Determine the (X, Y) coordinate at the center of the cell enclosing the given text.  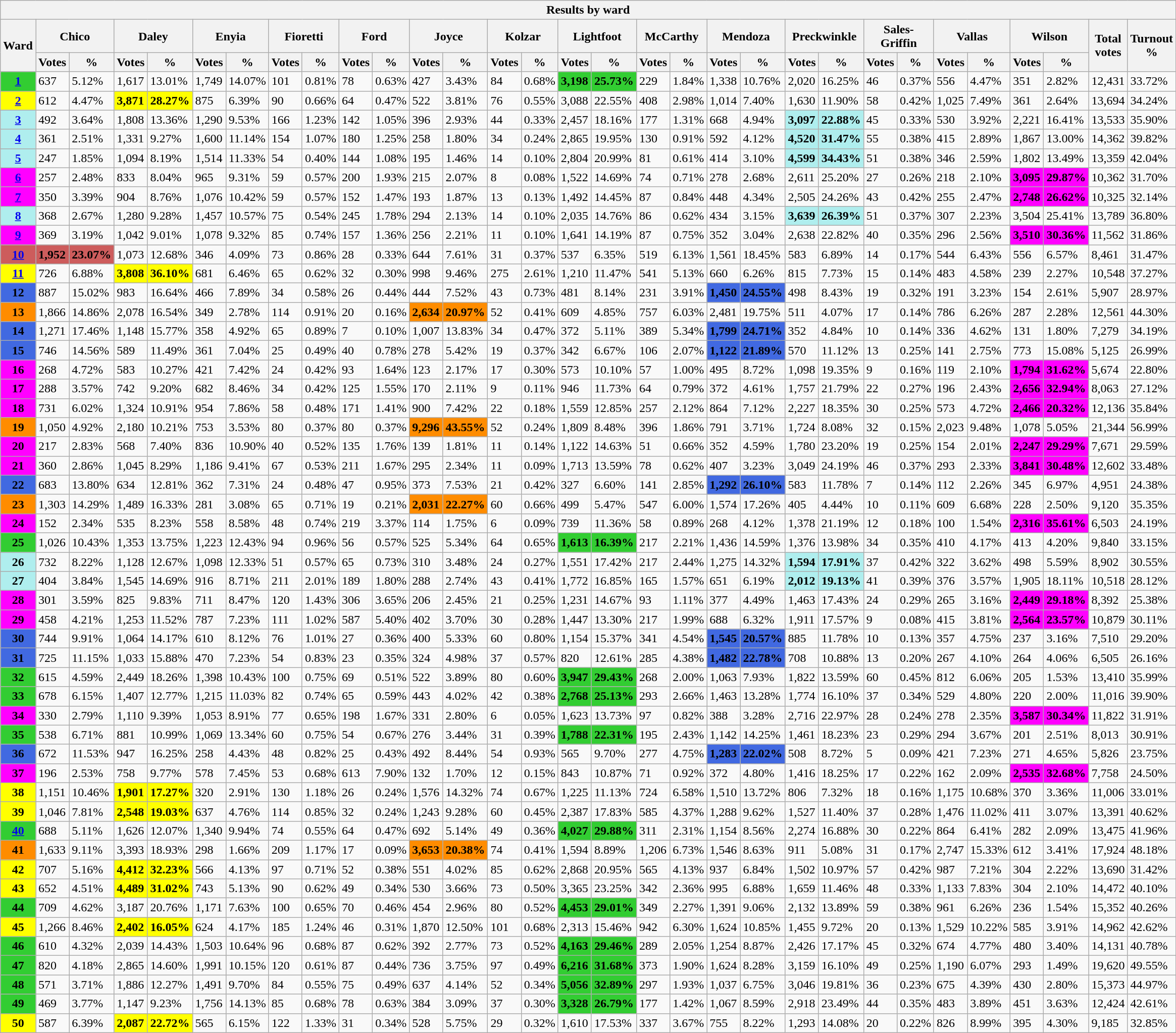
4.85% (614, 312)
1,283 (724, 754)
1,171 (209, 908)
402 (426, 619)
6.19% (762, 581)
3.84% (92, 581)
1,331 (131, 139)
2,020 (802, 81)
17.17% (841, 946)
9,840 (1108, 542)
245 (355, 216)
13,410 (1108, 677)
1,271 (52, 331)
33.15% (1152, 542)
Ward (18, 45)
30.91% (1152, 735)
9.23% (170, 1004)
Ford (374, 36)
14.67% (614, 600)
3,653 (426, 850)
4.44% (841, 504)
81 (653, 158)
4.06% (1066, 658)
1,613 (575, 542)
0.85% (320, 811)
0.40% (320, 158)
10.97% (841, 869)
404 (52, 581)
0.21% (391, 504)
1.57% (689, 581)
345 (1027, 485)
1,128 (131, 562)
1,551 (575, 562)
0.79% (689, 389)
787 (209, 619)
2.22% (1066, 869)
11.40% (841, 811)
3,088 (575, 100)
10.21% (170, 427)
10.64% (247, 946)
56 (355, 542)
1,353 (131, 542)
1,340 (209, 831)
4.38% (689, 658)
6.67% (614, 350)
11.14% (247, 139)
3.66% (466, 889)
22.80% (1152, 370)
12,136 (1108, 408)
0.96% (320, 542)
885 (802, 639)
337 (653, 1023)
1,407 (131, 696)
8.43% (841, 293)
9.83% (170, 600)
30.11% (1152, 619)
904 (131, 196)
17.91% (841, 562)
310 (426, 562)
11.52% (170, 619)
2,035 (575, 216)
9.01% (170, 235)
1,037 (724, 985)
11.73% (614, 389)
5.47% (614, 504)
10,548 (1108, 274)
14.56% (92, 350)
24.38% (1152, 485)
376 (950, 581)
674 (950, 946)
709 (52, 908)
1,870 (426, 927)
887 (52, 293)
9.48% (989, 427)
296 (950, 235)
1.25% (391, 139)
3,510 (1027, 235)
3.19% (92, 235)
3.08% (247, 504)
3,046 (802, 985)
131 (1027, 331)
5,125 (1108, 350)
3.53% (247, 427)
1.11% (689, 600)
3.04% (762, 235)
Lightfoot (597, 36)
198 (355, 715)
14.29% (92, 504)
0.20% (915, 658)
8.44% (466, 754)
11.02% (989, 811)
4.94% (762, 120)
2.59% (989, 158)
3,639 (802, 216)
36.10% (170, 274)
4,453 (575, 908)
1.55% (391, 389)
1,808 (131, 120)
408 (653, 100)
2.35% (989, 715)
1,280 (131, 216)
8.99% (989, 1023)
11.47% (614, 274)
538 (52, 735)
3,947 (575, 677)
773 (1027, 350)
22.02% (762, 754)
6.06% (989, 677)
31.70% (1152, 177)
9.94% (247, 831)
1,633 (52, 850)
3.64% (92, 120)
13.34% (247, 735)
1,253 (131, 619)
8.63% (762, 850)
6.35% (614, 254)
2.11% (466, 389)
2.05% (689, 946)
264 (1027, 658)
2.83% (92, 446)
13.73% (614, 715)
23.20% (841, 446)
1,503 (209, 946)
12.50% (466, 927)
2.36% (689, 889)
1,623 (575, 715)
8.76% (170, 196)
4.65% (1066, 754)
5.59% (1066, 562)
4.98% (466, 658)
1,376 (802, 542)
0.46% (391, 908)
20.97% (466, 312)
9.39% (170, 715)
18.35% (841, 408)
2.44% (689, 562)
1,147 (131, 1004)
3.09% (466, 1004)
6.30% (689, 927)
4.20% (1066, 542)
13.89% (841, 908)
13.30% (614, 619)
1.66% (247, 850)
20.57% (762, 639)
11.03% (247, 696)
24.26% (841, 196)
2,535 (1027, 773)
180 (355, 139)
613 (355, 773)
201 (1027, 735)
1.87% (466, 196)
1,094 (131, 158)
15.46% (614, 927)
1,063 (724, 677)
2.89% (989, 139)
1,630 (802, 100)
Vallas (972, 36)
21,344 (1108, 427)
4.39% (989, 985)
8.14% (614, 293)
31.86% (1152, 235)
282 (1027, 831)
12,602 (1108, 466)
370 (1027, 792)
1.64% (391, 370)
11.90% (841, 100)
1,436 (724, 542)
67 (285, 466)
17.27% (170, 792)
44.30% (1152, 312)
1,175 (950, 792)
14,131 (1108, 946)
6.13% (689, 254)
32.94% (1066, 389)
311 (653, 831)
8,392 (1108, 600)
2.79% (92, 715)
16.88% (841, 831)
407 (724, 466)
17.43% (841, 600)
1,641 (575, 235)
26.99% (1152, 350)
19.95% (614, 139)
2,804 (575, 158)
1.31% (689, 120)
916 (209, 581)
7.89% (247, 293)
1,014 (724, 100)
358 (209, 331)
711 (209, 600)
22.88% (841, 120)
3,504 (1027, 216)
28.97% (1152, 293)
551 (426, 869)
1,210 (575, 274)
1,756 (209, 1004)
2.96% (466, 908)
351 (1027, 81)
3,365 (575, 889)
3,871 (131, 100)
336 (950, 331)
19.35% (841, 370)
14.08% (841, 1023)
2,466 (1027, 408)
28.12% (1152, 581)
13.98% (841, 542)
675 (950, 985)
236 (1027, 908)
14.19% (614, 235)
2,221 (1027, 120)
12.33% (247, 562)
3,587 (1027, 715)
427 (426, 81)
2,387 (575, 811)
185 (285, 927)
1.33% (320, 1023)
6.03% (689, 312)
1,510 (724, 792)
22.55% (614, 100)
1,724 (802, 427)
2,039 (131, 946)
40.62% (1152, 811)
219 (355, 523)
3,328 (575, 1004)
13.00% (1066, 139)
1,514 (209, 158)
495 (724, 370)
215 (426, 177)
1.76% (391, 446)
8.59% (762, 1004)
31.91% (1152, 715)
6.07% (989, 965)
3.44% (466, 735)
25.41% (1066, 216)
946 (575, 389)
8,461 (1108, 254)
16.39% (614, 542)
1,142 (724, 735)
1,802 (1027, 158)
29.59% (1152, 446)
2,481 (724, 312)
26.79% (614, 1004)
368 (52, 216)
1,416 (802, 773)
2.66% (689, 696)
166 (285, 120)
1,952 (52, 254)
2,087 (131, 1023)
6.32% (762, 619)
499 (575, 504)
30.55% (1152, 562)
0.59% (391, 696)
400 (426, 639)
19,620 (1108, 965)
3,049 (802, 466)
8.28% (762, 965)
8.47% (247, 600)
6,216 (575, 965)
1,292 (724, 485)
430 (1027, 985)
6,505 (1108, 658)
392 (426, 946)
106 (653, 350)
22.27% (466, 504)
2.17% (466, 370)
469 (52, 1004)
14.63% (614, 446)
987 (950, 869)
30.34% (1066, 715)
6,503 (1108, 523)
22.31% (614, 735)
758 (131, 773)
519 (653, 254)
14.07% (247, 81)
McCarthy (672, 36)
22.78% (762, 658)
23.07% (92, 254)
231 (653, 293)
10.57% (247, 216)
297 (653, 985)
18.45% (762, 254)
1,254 (724, 946)
1.86% (689, 427)
1,905 (1027, 581)
9.31% (247, 177)
4.54% (689, 639)
3.77% (92, 1004)
123 (426, 370)
5.75% (466, 1023)
826 (950, 1023)
480 (1027, 946)
2,031 (426, 504)
0.80% (539, 639)
954 (209, 408)
17.26% (762, 504)
11.15% (92, 658)
111 (285, 619)
3.65% (391, 600)
2.26% (989, 485)
3.10% (762, 158)
96 (285, 946)
2,918 (802, 1004)
812 (950, 677)
4.14% (466, 985)
16.54% (170, 312)
1,626 (131, 831)
144 (355, 158)
13,533 (1108, 120)
1,757 (802, 389)
9.62% (762, 811)
3.40% (1066, 946)
0.86% (320, 254)
13,359 (1108, 158)
1,215 (209, 696)
8.91% (247, 715)
2.82% (1066, 81)
15.77% (170, 331)
0.83% (320, 658)
162 (950, 773)
0.23% (915, 985)
Fioretti (304, 36)
25.73% (614, 81)
6.97% (1066, 485)
275 (504, 274)
1,110 (131, 715)
265 (950, 600)
31.62% (1066, 370)
3,187 (131, 908)
470 (209, 658)
757 (653, 312)
1,866 (52, 312)
466 (209, 293)
Preckwinkle (824, 36)
746 (52, 350)
1,780 (802, 446)
42.61% (1152, 1004)
12.61% (614, 658)
15.37% (614, 639)
1,576 (426, 792)
9.11% (92, 850)
209 (285, 850)
743 (209, 889)
508 (802, 754)
836 (209, 446)
2.93% (466, 120)
Chico (75, 36)
672 (52, 754)
1,794 (1027, 370)
1,007 (426, 331)
707 (52, 869)
1,546 (724, 850)
1.00% (689, 370)
35.90% (1152, 120)
16.85% (614, 581)
1,026 (52, 542)
541 (653, 274)
9.46% (466, 274)
1,151 (52, 792)
537 (575, 254)
6.71% (92, 735)
142 (355, 120)
10.87% (614, 773)
2,078 (131, 312)
19.81% (841, 985)
8,013 (1108, 735)
1,788 (575, 735)
2,402 (131, 927)
568 (131, 446)
17.53% (614, 1023)
5.12% (92, 81)
11.13% (614, 792)
1,303 (52, 504)
525 (426, 542)
1,064 (131, 639)
589 (131, 350)
1,293 (802, 1023)
24.55% (762, 293)
1,774 (802, 696)
3.15% (762, 216)
21.19% (841, 523)
2,768 (575, 696)
12,561 (1108, 312)
405 (802, 504)
12.07% (170, 831)
1,461 (802, 735)
1.46% (466, 158)
881 (131, 735)
1,749 (209, 81)
1.36% (391, 235)
4.43% (247, 754)
24.71% (762, 331)
10.22% (989, 927)
256 (426, 235)
13.28% (762, 696)
3.62% (989, 562)
276 (426, 735)
1.85% (92, 158)
191 (950, 293)
39.90% (1152, 696)
682 (209, 389)
32.89% (614, 985)
0.43% (391, 754)
2.56% (989, 235)
13.75% (170, 542)
2.47% (989, 196)
32.14% (1152, 196)
4.49% (762, 600)
458 (52, 619)
2,012 (802, 581)
3.43% (466, 81)
652 (52, 889)
995 (724, 889)
1,527 (802, 811)
205 (1027, 677)
1,223 (209, 542)
4,599 (802, 158)
7.52% (466, 293)
42.04% (1152, 158)
Joyce (448, 36)
8.89% (614, 850)
0.31% (391, 927)
6.58% (689, 792)
287 (1027, 312)
10.90% (247, 446)
26.16% (1152, 658)
15,373 (1108, 985)
395 (1027, 1023)
289 (653, 946)
7.73% (841, 274)
875 (209, 100)
12.85% (614, 408)
736 (426, 965)
481 (575, 293)
6.68% (989, 504)
1,067 (724, 1004)
1,447 (575, 619)
6.43% (989, 254)
228 (1027, 504)
77 (285, 715)
8.12% (247, 639)
20.32% (1066, 408)
10.76% (762, 81)
678 (52, 696)
37.27% (1152, 274)
40.10% (1152, 889)
1,450 (724, 293)
2.45% (466, 600)
806 (802, 792)
3.39% (92, 196)
331 (426, 715)
11,016 (1108, 696)
413 (1027, 542)
998 (426, 274)
14.86% (92, 312)
15,352 (1108, 908)
70 (355, 908)
3.36% (1066, 792)
285 (653, 658)
13,694 (1108, 100)
843 (575, 773)
1,042 (131, 235)
12.81% (170, 485)
731 (52, 408)
170 (426, 389)
1.05% (391, 120)
1.23% (320, 120)
26.62% (1066, 196)
15.88% (170, 658)
566 (209, 869)
10.15% (247, 965)
1.18% (320, 792)
7.90% (391, 773)
86 (653, 216)
10,879 (1108, 619)
11,006 (1108, 792)
4.84% (841, 331)
29.29% (1066, 446)
388 (724, 715)
34.43% (841, 158)
13.36% (170, 120)
1,482 (724, 658)
12.68% (170, 254)
3.75% (466, 965)
23.75% (1152, 754)
357 (950, 639)
Wilson (1049, 36)
2.23% (989, 216)
29.18% (1066, 600)
1,266 (52, 927)
3.70% (466, 619)
5.05% (1066, 427)
139 (426, 446)
119 (950, 370)
206 (426, 600)
4.32% (92, 946)
53 (285, 773)
1,225 (575, 792)
200 (355, 177)
22.72% (170, 1023)
341 (653, 639)
742 (131, 389)
3.41% (1066, 850)
13.01% (170, 81)
29.20% (1152, 639)
18.16% (614, 120)
3.48% (466, 562)
7.12% (762, 408)
4,489 (131, 889)
13,789 (1108, 216)
1,398 (209, 677)
18.26% (170, 677)
4,163 (575, 946)
1.99% (689, 619)
0.81% (320, 81)
1,522 (575, 177)
3,841 (1027, 466)
4.51% (92, 889)
4,412 (131, 869)
29.46% (614, 946)
1.42% (689, 1004)
389 (653, 331)
1,025 (950, 100)
2,611 (802, 177)
26.39% (841, 216)
20.76% (170, 908)
14,962 (1108, 927)
5,674 (1108, 370)
18.25% (841, 773)
19.75% (762, 312)
220 (1027, 696)
7.86% (247, 408)
1,822 (802, 677)
36.80% (1152, 216)
7,510 (1108, 639)
22.97% (841, 715)
30.36% (1066, 235)
937 (724, 869)
454 (426, 908)
1,491 (209, 985)
125 (355, 389)
547 (653, 504)
1.43% (320, 600)
815 (802, 274)
1,489 (131, 504)
965 (209, 177)
384 (426, 1004)
0.60% (539, 677)
1,799 (724, 331)
10,325 (1108, 196)
8,902 (1108, 562)
277 (653, 754)
69 (355, 677)
369 (52, 235)
825 (131, 600)
11.12% (841, 350)
29.01% (614, 908)
13,475 (1108, 831)
16 (18, 370)
4.18% (92, 965)
14.76% (614, 216)
2,505 (802, 196)
271 (1027, 754)
8.08% (841, 427)
23.57% (1066, 619)
1,559 (575, 408)
571 (52, 985)
3,095 (1027, 177)
43.55% (466, 427)
8.71% (247, 581)
34.19% (1152, 331)
19.13% (841, 581)
306 (355, 600)
1,867 (1027, 139)
2.48% (92, 177)
1,190 (950, 965)
947 (131, 754)
1,492 (575, 196)
2,748 (1027, 196)
2.77% (466, 946)
2.74% (466, 581)
320 (209, 792)
18.11% (1066, 581)
414 (724, 158)
1 (18, 81)
14.45% (614, 196)
2.12% (689, 408)
165 (653, 581)
724 (653, 792)
307 (950, 216)
1,046 (52, 811)
1,617 (131, 81)
5.42% (466, 350)
82 (285, 696)
14.25% (762, 735)
732 (52, 562)
19.03% (170, 811)
330 (52, 715)
122 (285, 1023)
3,097 (802, 120)
10.91% (170, 408)
1.24% (320, 927)
157 (355, 235)
786 (950, 312)
10,518 (1108, 581)
592 (724, 139)
0.58% (320, 293)
0.53% (320, 466)
9,296 (426, 427)
7.04% (247, 350)
451 (1027, 1004)
5.14% (466, 831)
753 (209, 427)
12.77% (170, 696)
44.97% (1152, 985)
3.07% (1066, 811)
7.32% (841, 792)
6.00% (689, 504)
2.78% (247, 312)
2,023 (950, 427)
29.88% (614, 831)
4.61% (762, 389)
1,338 (724, 81)
6.75% (762, 985)
681 (209, 274)
2,548 (131, 811)
5.16% (92, 869)
578 (209, 773)
2,313 (575, 927)
983 (131, 293)
14,472 (1108, 889)
1,574 (724, 504)
2,638 (802, 235)
48.18% (1152, 850)
1,133 (950, 889)
10.88% (841, 658)
33.01% (1152, 792)
25.20% (841, 177)
218 (950, 177)
1,288 (724, 811)
14.60% (170, 965)
1,713 (575, 466)
434 (724, 216)
2.86% (92, 466)
4.34% (762, 196)
10.10% (614, 370)
10,362 (1108, 177)
833 (131, 177)
4.21% (92, 619)
529 (950, 696)
30.48% (1066, 466)
2,634 (426, 312)
1,206 (653, 850)
448 (724, 196)
9.32% (247, 235)
33.72% (1152, 81)
10.99% (170, 735)
171 (355, 408)
511 (802, 312)
1,148 (131, 331)
7.81% (92, 811)
15.33% (989, 850)
2,426 (802, 946)
8.23% (170, 523)
443 (426, 696)
20.99% (614, 158)
726 (52, 274)
Results by ward (588, 10)
12.43% (247, 542)
33 (18, 696)
13,391 (1108, 811)
8,063 (1108, 389)
7.63% (247, 908)
5.08% (841, 850)
18.23% (841, 735)
7,279 (1108, 331)
1.75% (466, 523)
229 (653, 81)
25.13% (614, 696)
1,886 (131, 985)
3.92% (989, 120)
9.53% (247, 120)
668 (724, 120)
1,275 (724, 562)
1.49% (1066, 965)
12,431 (1108, 81)
1,610 (575, 1023)
0.26% (915, 177)
17,924 (1108, 850)
11,822 (1108, 715)
56.99% (1152, 427)
3,808 (131, 274)
5.40% (391, 619)
1,457 (209, 216)
1,809 (575, 427)
692 (426, 831)
4.09% (247, 254)
9.20% (170, 389)
10.85% (762, 927)
29.43% (614, 677)
13.83% (466, 331)
42.62% (1152, 927)
71 (653, 773)
1,561 (724, 254)
1.07% (320, 139)
1.08% (391, 158)
6.60% (614, 485)
2.13% (466, 216)
725 (52, 658)
2.53% (92, 773)
744 (52, 639)
3 (18, 120)
961 (950, 908)
35.99% (1152, 677)
2,274 (802, 831)
10.27% (170, 370)
2.75% (989, 350)
8.29% (170, 466)
3.59% (92, 600)
301 (52, 600)
350 (52, 196)
21.89% (762, 350)
29.87% (1066, 177)
Totalvotes (1108, 45)
40.26% (1152, 908)
1,991 (209, 965)
39 (18, 811)
1,050 (52, 427)
615 (52, 677)
327 (575, 485)
1.41% (391, 408)
10.46% (92, 792)
6.46% (247, 274)
39.82% (1152, 139)
Kolzar (523, 36)
634 (131, 485)
900 (426, 408)
16.05% (170, 927)
38 (18, 792)
1,911 (802, 619)
2.33% (989, 466)
9.27% (170, 139)
1,600 (209, 139)
35 (18, 735)
0.84% (689, 196)
Enyia (230, 36)
1,502 (802, 869)
1.01% (320, 639)
34.24% (1152, 100)
40.78% (1152, 946)
112 (950, 485)
0.54% (320, 216)
1,659 (802, 889)
23.49% (841, 1004)
6.73% (689, 850)
5,826 (1108, 754)
4.76% (247, 811)
624 (209, 927)
410 (950, 542)
411 (1027, 811)
660 (724, 274)
132 (426, 773)
14.59% (762, 542)
0.92% (689, 773)
6.57% (1066, 254)
1.17% (320, 850)
4.07% (841, 312)
1,290 (209, 120)
2.85% (689, 485)
755 (724, 1023)
3,198 (575, 81)
3.37% (391, 523)
16.33% (170, 504)
5,056 (575, 985)
360 (52, 466)
193 (426, 196)
13.72% (762, 792)
10.68% (989, 792)
10.42% (247, 196)
544 (950, 254)
444 (426, 293)
2.91% (247, 792)
2 (18, 100)
255 (950, 196)
32.23% (170, 869)
535 (131, 523)
11.53% (92, 754)
0.95% (391, 485)
651 (724, 581)
Daley (154, 36)
20.38% (466, 850)
2,716 (802, 715)
14.43% (170, 946)
237 (1027, 639)
0.93% (539, 754)
4,027 (575, 831)
27.12% (1152, 389)
2,457 (575, 120)
13.49% (1066, 158)
16.64% (170, 293)
11,562 (1108, 235)
28.27% (170, 100)
1.84% (689, 81)
247 (52, 158)
50 (18, 1023)
377 (724, 600)
6.02% (92, 408)
2.31% (689, 831)
1,529 (950, 927)
35.35% (1152, 504)
6.84% (762, 869)
4 (18, 139)
Mendoza (746, 36)
1,231 (575, 600)
24.50% (1152, 773)
2,132 (802, 908)
3,159 (802, 965)
33.48% (1152, 466)
3,393 (131, 850)
12.67% (170, 562)
267 (950, 658)
1.53% (1066, 677)
12.27% (170, 985)
8.58% (247, 523)
20.95% (614, 869)
11.49% (170, 350)
6.41% (989, 831)
15.08% (1066, 350)
2,747 (950, 850)
13.80% (92, 485)
1,455 (802, 927)
0.78% (391, 350)
7.93% (762, 677)
2.98% (689, 100)
322 (950, 562)
4.77% (989, 946)
8.19% (170, 158)
1.47% (391, 196)
1,076 (209, 196)
7.45% (247, 773)
2,247 (1027, 446)
35.84% (1152, 408)
298 (209, 850)
911 (802, 850)
295 (426, 466)
17.42% (614, 562)
7,671 (1108, 446)
31.42% (1152, 869)
31.68% (614, 965)
8.56% (762, 831)
18.93% (170, 850)
2.67% (92, 216)
9,120 (1108, 504)
0.05% (539, 715)
35.61% (1066, 523)
3.28% (762, 715)
942 (653, 927)
5,907 (1108, 293)
7.61% (466, 254)
9.06% (762, 908)
4,520 (802, 139)
Turnout% (1152, 45)
2,227 (802, 408)
7.31% (247, 485)
13,690 (1108, 869)
528 (426, 1023)
324 (426, 658)
5.33% (466, 639)
4,951 (1108, 485)
8.48% (614, 427)
2,868 (575, 869)
1.02% (320, 619)
2.64% (1066, 100)
9.72% (841, 927)
9.91% (92, 639)
11.33% (247, 158)
9,185 (1108, 1023)
1,073 (131, 254)
15.02% (92, 293)
94 (285, 542)
7.53% (466, 485)
135 (355, 446)
8.04% (170, 177)
22.82% (841, 235)
55 (880, 139)
4.37% (689, 811)
1.78% (391, 216)
17.83% (614, 811)
1,069 (209, 735)
7.83% (989, 889)
41.96% (1152, 831)
32.85% (1152, 1023)
1,033 (131, 658)
1.81% (466, 446)
708 (802, 658)
1,901 (131, 792)
4.10% (989, 658)
6.89% (841, 254)
4.30% (1066, 1023)
14.13% (247, 1004)
2,564 (1027, 619)
2.28% (1066, 312)
2,656 (1027, 389)
739 (575, 523)
7.49% (989, 100)
1,324 (131, 408)
1,772 (575, 581)
558 (209, 523)
2.50% (1066, 504)
16.41% (1066, 120)
32.68% (1066, 773)
1,476 (950, 811)
49.55% (1152, 965)
17.57% (841, 619)
0.51% (391, 677)
683 (52, 485)
11.46% (841, 889)
1.70% (466, 773)
644 (426, 254)
0.50% (539, 889)
281 (209, 504)
570 (802, 350)
4.58% (989, 274)
239 (1027, 274)
Sales-Griffin (899, 36)
362 (209, 485)
1,053 (209, 715)
189 (355, 581)
1,378 (802, 523)
23.25% (614, 889)
26.10% (762, 485)
791 (724, 427)
8.87% (762, 946)
11.36% (614, 523)
1,186 (209, 466)
14.17% (170, 639)
2.68% (762, 177)
21.79% (841, 389)
3.63% (1066, 1004)
2,180 (131, 427)
1,045 (131, 466)
7.21% (989, 869)
9.77% (170, 773)
2,316 (1027, 523)
7,758 (1108, 773)
1.90% (689, 965)
12,424 (1108, 1004)
14,362 (1108, 139)
9.41% (247, 466)
31.02% (170, 889)
17.46% (92, 331)
1,243 (426, 811)
25.38% (1152, 600)
1,391 (724, 908)
